Search for the cell housing the specified text and yield its (x, y) center coordinate. 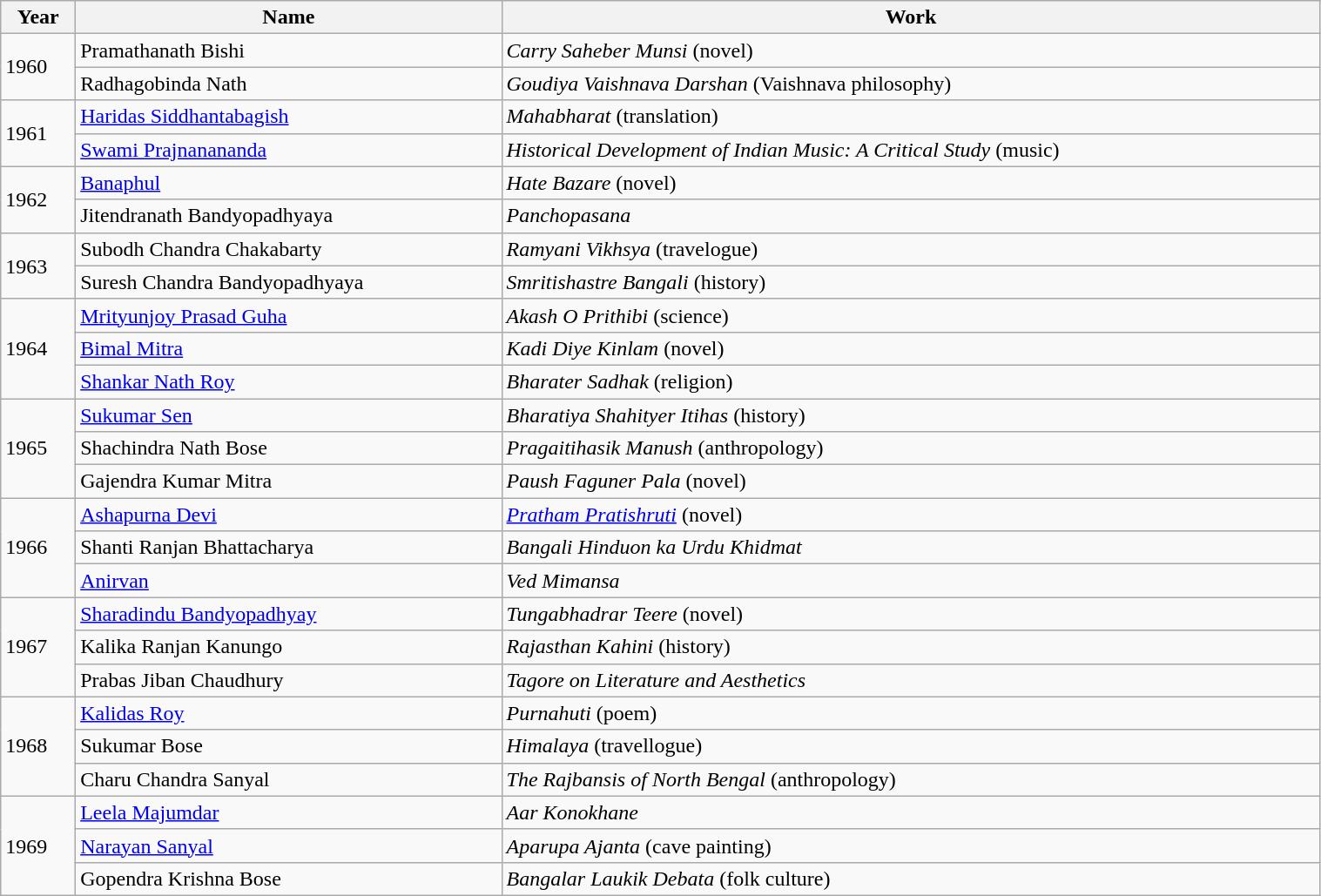
Mrityunjoy Prasad Guha (289, 315)
Charu Chandra Sanyal (289, 779)
Carry Saheber Munsi (novel) (911, 51)
Ved Mimansa (911, 581)
Bangali Hinduon ka Urdu Khidmat (911, 548)
Banaphul (289, 183)
1967 (38, 647)
Panchopasana (911, 216)
Anirvan (289, 581)
Mahabharat (translation) (911, 117)
Purnahuti (poem) (911, 713)
Gopendra Krishna Bose (289, 879)
Shanti Ranjan Bhattacharya (289, 548)
Gajendra Kumar Mitra (289, 482)
1968 (38, 746)
Bangalar Laukik Debata (folk culture) (911, 879)
Akash O Prithibi (science) (911, 315)
Bharatiya Shahityer Itihas (history) (911, 415)
Aar Konokhane (911, 812)
Bimal Mitra (289, 348)
Swami Prajnanananda (289, 150)
Sharadindu Bandyopadhyay (289, 614)
Name (289, 17)
Himalaya (travellogue) (911, 746)
Pramathanath Bishi (289, 51)
Radhagobinda Nath (289, 84)
Bharater Sadhak (religion) (911, 381)
Jitendranath Bandyopadhyaya (289, 216)
Suresh Chandra Bandyopadhyaya (289, 282)
Sukumar Sen (289, 415)
1961 (38, 133)
Prabas Jiban Chaudhury (289, 680)
Tagore on Literature and Aesthetics (911, 680)
Aparupa Ajanta (cave painting) (911, 845)
Goudiya Vaishnava Darshan (Vaishnava philosophy) (911, 84)
Pratham Pratishruti (novel) (911, 515)
1962 (38, 199)
Rajasthan Kahini (history) (911, 647)
1965 (38, 448)
Kalika Ranjan Kanungo (289, 647)
Pragaitihasik Manush (anthropology) (911, 448)
Leela Majumdar (289, 812)
Subodh Chandra Chakabarty (289, 249)
Sukumar Bose (289, 746)
Kalidas Roy (289, 713)
Ramyani Vikhsya (travelogue) (911, 249)
Kadi Diye Kinlam (novel) (911, 348)
Shachindra Nath Bose (289, 448)
Hate Bazare (novel) (911, 183)
Ashapurna Devi (289, 515)
1964 (38, 348)
Paush Faguner Pala (novel) (911, 482)
The Rajbansis of North Bengal (anthropology) (911, 779)
Work (911, 17)
Shankar Nath Roy (289, 381)
Smritishastre Bangali (history) (911, 282)
1969 (38, 845)
Historical Development of Indian Music: A Critical Study (music) (911, 150)
Tungabhadrar Teere (novel) (911, 614)
Haridas Siddhantabagish (289, 117)
1963 (38, 266)
Year (38, 17)
1960 (38, 67)
1966 (38, 548)
Narayan Sanyal (289, 845)
